Return [X, Y] of the center of cell containing provided text 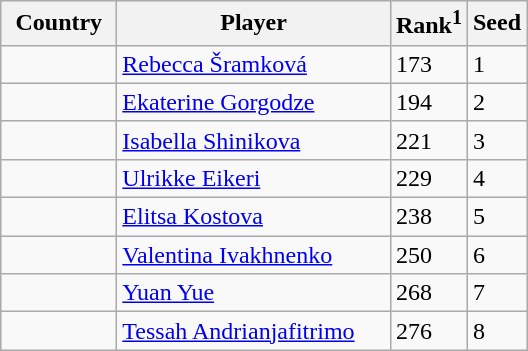
Player [254, 24]
229 [428, 178]
Ekaterine Gorgodze [254, 102]
Country [59, 24]
Elitsa Kostova [254, 217]
238 [428, 217]
2 [496, 102]
194 [428, 102]
268 [428, 293]
Isabella Shinikova [254, 140]
Ulrikke Eikeri [254, 178]
1 [496, 64]
6 [496, 255]
Yuan Yue [254, 293]
4 [496, 178]
276 [428, 331]
Valentina Ivakhnenko [254, 255]
7 [496, 293]
3 [496, 140]
5 [496, 217]
Rebecca Šramková [254, 64]
Rank1 [428, 24]
8 [496, 331]
173 [428, 64]
Tessah Andrianjafitrimo [254, 331]
Seed [496, 24]
221 [428, 140]
250 [428, 255]
